Provide the (x, y) coordinate of the cell's center where the given text is located.  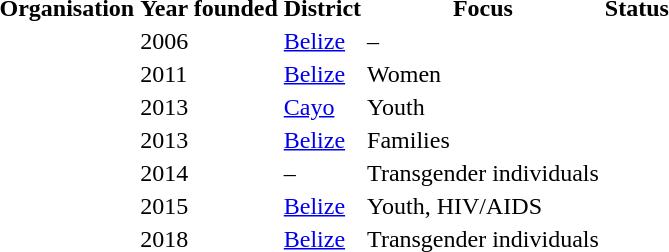
Youth, HIV/AIDS (484, 206)
2014 (210, 173)
Youth (484, 107)
Women (484, 74)
2006 (210, 41)
Transgender individuals (484, 173)
2011 (210, 74)
2015 (210, 206)
Cayo (322, 107)
Families (484, 140)
